Detect which cell encompasses the target text, then output its (x, y) center coordinate. 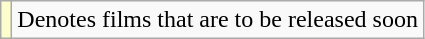
Denotes films that are to be released soon (218, 20)
